From the cell containing the given text, extract its center point as [X, Y] coordinate. 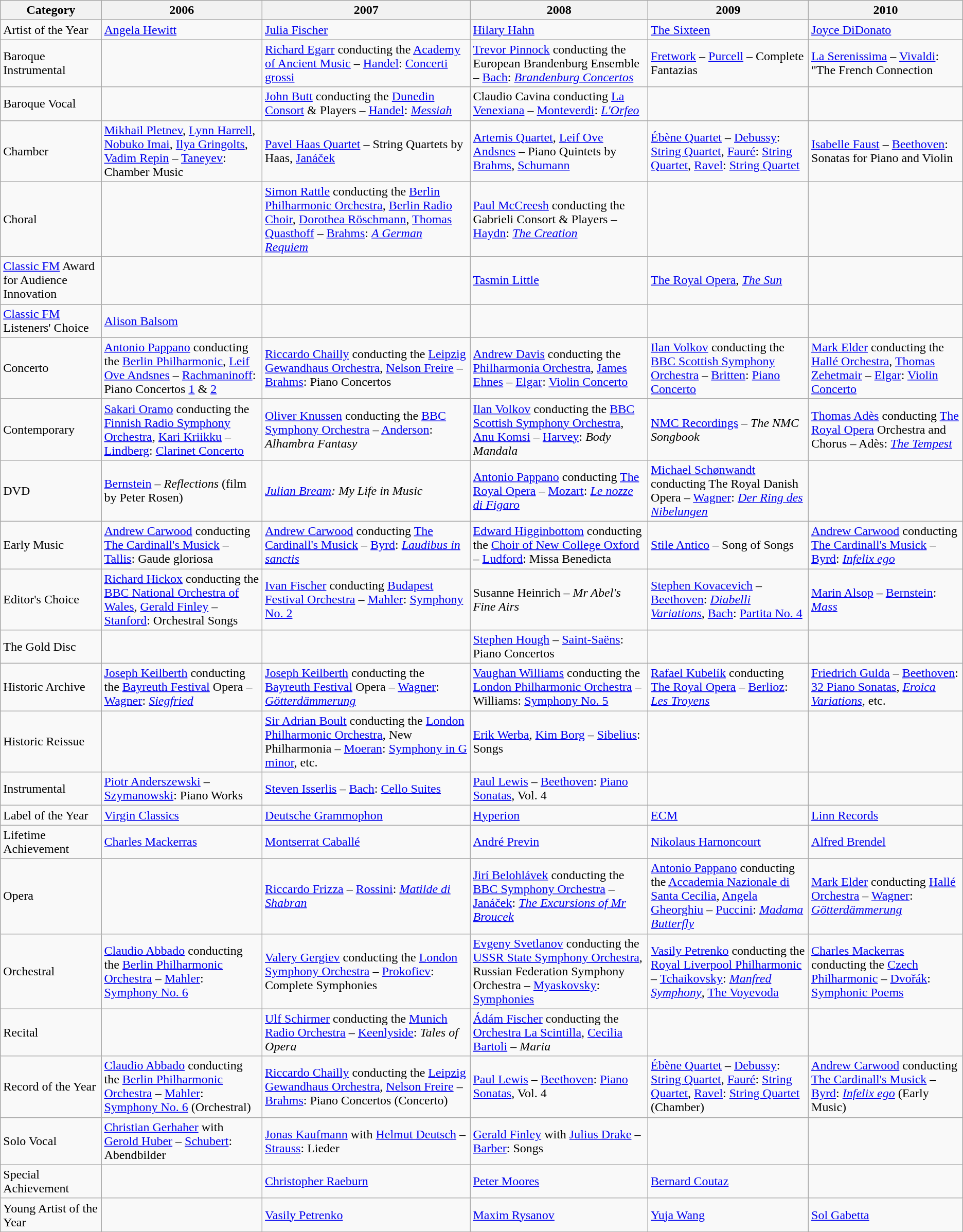
Tasmin Little [559, 280]
Claudio Cavina conducting La Venexiana – Monteverdi: L'Orfeo [559, 104]
Peter Moores [559, 1181]
Riccardo Chailly conducting the Leipzig Gewandhaus Orchestra, Nelson Freire – Brahms: Piano Concertos [366, 368]
Angela Hewitt [182, 30]
Erik Werba, Kim Borg – Sibelius: Songs [559, 742]
Sir Adrian Boult conducting the London Philharmonic Orchestra, New Philharmonia – Moeran: Symphony in G minor, etc. [366, 742]
Andrew Carwood conducting The Cardinall's Musick – Byrd: Infelix ego (Early Music) [886, 1086]
Contemporary [51, 429]
Bernstein – Reflections (film by Peter Rosen) [182, 491]
The Royal Opera, The Sun [728, 280]
2006 [182, 10]
2009 [728, 10]
Susanne Heinrich – Mr Abel's Fine Airs [559, 600]
Piotr Anderszewski – Szymanowski: Piano Works [182, 789]
Artemis Quartet, Leif Ove Andsnes – Piano Quintets by Brahms, Schumann [559, 151]
DVD [51, 491]
Jonas Kaufmann with Helmut Deutsch – Strauss: Lieder [366, 1141]
Linn Records [886, 815]
Jirí Belohlávek conducting the BBC Symphony Orchestra – Janáček: The Excursions of Mr Broucek [559, 896]
Trevor Pinnock conducting the European Brandenburg Ensemble – Bach: Brandenburg Concertos [559, 63]
Claudio Abbado conducting the Berlin Philharmonic Orchestra – Mahler: Symphony No. 6 [182, 971]
Choral [51, 219]
Vaughan Williams conducting the London Philharmonic Orchestra – Williams: Symphony No. 5 [559, 687]
Chamber [51, 151]
Yuja Wang [728, 1215]
Mikhail Pletnev, Lynn Harrell, Nobuko Imai, Ilya Gringolts, Vadim Repin – Taneyev: Chamber Music [182, 151]
2007 [366, 10]
Hilary Hahn [559, 30]
Hyperion [559, 815]
Joseph Keilberth conducting the Bayreuth Festival Opera – Wagner: Götterdämmerung [366, 687]
Ébène Quartet – Debussy: String Quartet, Fauré: String Quartet, Ravel: String Quartet [728, 151]
Andrew Carwood conducting The Cardinall's Musick – Byrd: Infelix ego [886, 545]
Steven Isserlis – Bach: Cello Suites [366, 789]
Sakari Oramo conducting the Finnish Radio Symphony Orchestra, Kari Kriikku – Lindberg: Clarinet Concerto [182, 429]
Classic FM Listeners' Choice [51, 321]
Vasily Petrenko conducting the Royal Liverpool Philharmonic – Tchaikovsky: Manfred Symphony, The Voyevoda [728, 971]
Baroque Instrumental [51, 63]
Julian Bream: My Life in Music [366, 491]
André Previn [559, 842]
Friedrich Gulda – Beethoven: 32 Piano Sonatas, Eroica Variations, etc. [886, 687]
Charles Mackerras [182, 842]
Gerald Finley with Julius Drake – Barber: Songs [559, 1141]
Ádám Fischer conducting the Orchestra La Scintilla, Cecilia Bartoli – Maria [559, 1032]
Maxim Rysanov [559, 1215]
Valery Gergiev conducting the London Symphony Orchestra – Prokofiev: Complete Symphonies [366, 971]
Julia Fischer [366, 30]
Sol Gabetta [886, 1215]
Joseph Keilberth conducting the Bayreuth Festival Opera – Wagner: Siegfried [182, 687]
2008 [559, 10]
Andrew Carwood conducting The Cardinall's Musick – Byrd: Laudibus in sanctis [366, 545]
Isabelle Faust – Beethoven: Sonatas for Piano and Violin [886, 151]
Orchestral [51, 971]
Antonio Pappano conducting the Accademia Nazionale di Santa Cecilia, Angela Gheorghiu – Puccini: Madama Butterfly [728, 896]
Fretwork – Purcell – Complete Fantazias [728, 63]
Andrew Davis conducting the Philharmonia Orchestra, James Ehnes – Elgar: Violin Concerto [559, 368]
Baroque Vocal [51, 104]
La Serenissima – Vivaldi: "The French Connection [886, 63]
Ivan Fischer conducting Budapest Festival Orchestra – Mahler: Symphony No. 2 [366, 600]
Montserrat Caballé [366, 842]
Ilan Volkov conducting the BBC Scottish Symphony Orchestra – Britten: Piano Concerto [728, 368]
Richard Hickox conducting the BBC National Orchestra of Wales, Gerald Finley – Stanford: Orchestral Songs [182, 600]
Concerto [51, 368]
Stile Antico – Song of Songs [728, 545]
ECM [728, 815]
Stephen Hough – Saint-Saëns: Piano Concertos [559, 647]
Ébène Quartet – Debussy: String Quartet, Fauré: String Quartet, Ravel: String Quartet (Chamber) [728, 1086]
Editor's Choice [51, 600]
Early Music [51, 545]
Thomas Adès conducting The Royal Opera Orchestra and Chorus – Adès: The Tempest [886, 429]
Solo Vocal [51, 1141]
Rafael Kubelík conducting The Royal Opera – Berlioz: Les Troyens [728, 687]
Claudio Abbado conducting the Berlin Philharmonic Orchestra – Mahler: Symphony No. 6 (Orchestral) [182, 1086]
Marin Alsop – Bernstein: Mass [886, 600]
Classic FM Award for Audience Innovation [51, 280]
Record of the Year [51, 1086]
Antonio Pappano conducting the Berlin Philharmonic, Leif Ove Andsnes – Rachmaninoff: Piano Concertos 1 & 2 [182, 368]
Historic Archive [51, 687]
Young Artist of the Year [51, 1215]
Richard Egarr conducting the Academy of Ancient Music – Handel: Concerti grossi [366, 63]
Bernard Coutaz [728, 1181]
Riccardo Chailly conducting the Leipzig Gewandhaus Orchestra, Nelson Freire – Brahms: Piano Concertos (Concerto) [366, 1086]
Artist of the Year [51, 30]
Instrumental [51, 789]
Mark Elder conducting the Hallé Orchestra, Thomas Zehetmair – Elgar: Violin Concerto [886, 368]
Deutsche Grammophon [366, 815]
Michael Schønwandt conducting The Royal Danish Opera – Wagner: Der Ring des Nibelungen [728, 491]
Riccardo Frizza – Rossini: Matilde di Shabran [366, 896]
Recital [51, 1032]
Ilan Volkov conducting the BBC Scottish Symphony Orchestra, Anu Komsi – Harvey: Body Mandala [559, 429]
Historic Reissue [51, 742]
The Gold Disc [51, 647]
Pavel Haas Quartet – String Quartets by Haas, Janáček [366, 151]
Nikolaus Harnoncourt [728, 842]
NMC Recordings – The NMC Songbook [728, 429]
Alison Balsom [182, 321]
Andrew Carwood conducting The Cardinall's Musick – Tallis: Gaude gloriosa [182, 545]
Oliver Knussen conducting the BBC Symphony Orchestra – Anderson: Alhambra Fantasy [366, 429]
Christian Gerhaher with Gerold Huber – Schubert: Abendbilder [182, 1141]
2010 [886, 10]
Simon Rattle conducting the Berlin Philharmonic Orchestra, Berlin Radio Choir, Dorothea Röschmann, Thomas Quasthoff – Brahms: A German Requiem [366, 219]
Lifetime Achievement [51, 842]
The Sixteen [728, 30]
John Butt conducting the Dunedin Consort & Players – Handel: Messiah [366, 104]
Ulf Schirmer conducting the Munich Radio Orchestra – Keenlyside: Tales of Opera [366, 1032]
Charles Mackerras conducting the Czech Philharmonic – Dvořák: Symphonic Poems [886, 971]
Virgin Classics [182, 815]
Edward Higginbottom conducting the Choir of New College Oxford – Ludford: Missa Benedicta [559, 545]
Mark Elder conducting Hallé Orchestra – Wagner: Götterdämmerung [886, 896]
Joyce DiDonato [886, 30]
Christopher Raeburn [366, 1181]
Special Achievement [51, 1181]
Label of the Year [51, 815]
Stephen Kovacevich – Beethoven: Diabelli Variations, Bach: Partita No. 4 [728, 600]
Paul McCreesh conducting the Gabrieli Consort & Players – Haydn: The Creation [559, 219]
Evgeny Svetlanov conducting the USSR State Symphony Orchestra, Russian Federation Symphony Orchestra – Myaskovsky: Symphonies [559, 971]
Category [51, 10]
Alfred Brendel [886, 842]
Opera [51, 896]
Antonio Pappano conducting The Royal Opera – Mozart: Le nozze di Figaro [559, 491]
Vasily Petrenko [366, 1215]
